From the cell containing the given text, extract its center point as [x, y] coordinate. 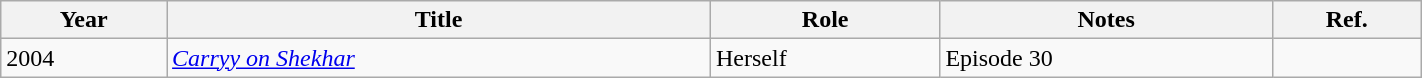
Carryy on Shekhar [439, 58]
Year [84, 20]
Ref. [1346, 20]
2004 [84, 58]
Role [824, 20]
Herself [824, 58]
Episode 30 [1106, 58]
Title [439, 20]
Notes [1106, 20]
